Find where the given text appears and provide that cell's center as (X, Y) coordinate. 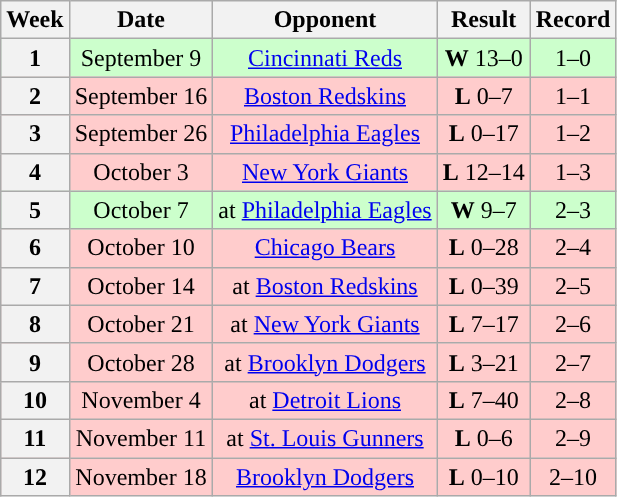
L 0–17 (484, 134)
at Boston Redskins (325, 286)
L 3–21 (484, 362)
L 0–39 (484, 286)
6 (35, 248)
at Brooklyn Dodgers (325, 362)
Date (141, 20)
Chicago Bears (325, 248)
November 4 (141, 400)
10 (35, 400)
October 14 (141, 286)
2–9 (573, 438)
at Detroit Lions (325, 400)
2–5 (573, 286)
W 9–7 (484, 210)
Boston Redskins (325, 96)
5 (35, 210)
Philadelphia Eagles (325, 134)
Week (35, 20)
8 (35, 324)
2–3 (573, 210)
2–4 (573, 248)
2–7 (573, 362)
9 (35, 362)
2–10 (573, 477)
11 (35, 438)
2 (35, 96)
Record (573, 20)
New York Giants (325, 172)
1–2 (573, 134)
Cincinnati Reds (325, 58)
L 0–6 (484, 438)
1–1 (573, 96)
Result (484, 20)
4 (35, 172)
September 26 (141, 134)
November 11 (141, 438)
L 7–17 (484, 324)
W 13–0 (484, 58)
L 0–7 (484, 96)
7 (35, 286)
L 0–10 (484, 477)
1–3 (573, 172)
October 28 (141, 362)
12 (35, 477)
3 (35, 134)
L 0–28 (484, 248)
2–6 (573, 324)
October 21 (141, 324)
2–8 (573, 400)
at Philadelphia Eagles (325, 210)
September 16 (141, 96)
L 7–40 (484, 400)
September 9 (141, 58)
November 18 (141, 477)
1–0 (573, 58)
October 3 (141, 172)
Opponent (325, 20)
at New York Giants (325, 324)
at St. Louis Gunners (325, 438)
Brooklyn Dodgers (325, 477)
L 12–14 (484, 172)
October 7 (141, 210)
1 (35, 58)
October 10 (141, 248)
